Find where the given text appears and provide that cell's center as (X, Y) coordinate. 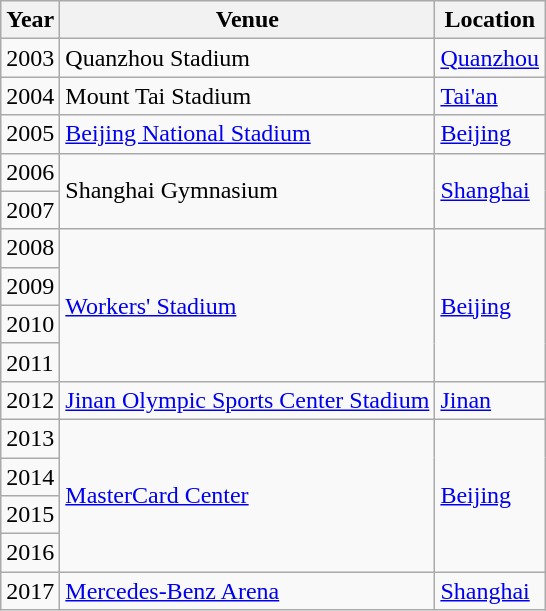
2013 (30, 438)
Mount Tai Stadium (248, 96)
2008 (30, 248)
2007 (30, 210)
2004 (30, 96)
2017 (30, 591)
MasterCard Center (248, 495)
Mercedes-Benz Arena (248, 591)
2012 (30, 400)
Jinan Olympic Sports Center Stadium (248, 400)
Quanzhou Stadium (248, 58)
Venue (248, 20)
2006 (30, 172)
Workers' Stadium (248, 305)
2003 (30, 58)
Quanzhou (490, 58)
Jinan (490, 400)
2011 (30, 362)
Tai'an (490, 96)
2009 (30, 286)
2014 (30, 477)
Shanghai Gymnasium (248, 191)
2015 (30, 515)
Beijing National Stadium (248, 134)
2010 (30, 324)
Location (490, 20)
2016 (30, 553)
Year (30, 20)
2005 (30, 134)
